Search for the cell housing the specified text and yield its [X, Y] center coordinate. 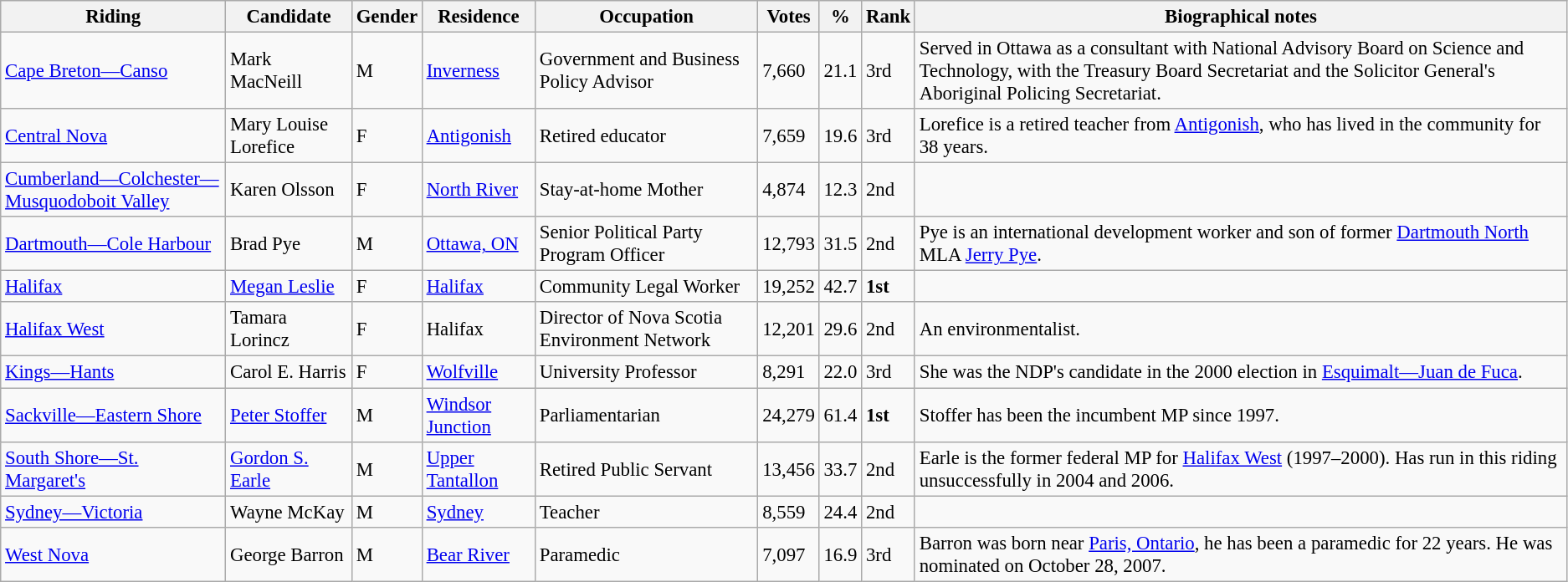
16.9 [840, 554]
Community Legal Worker [646, 287]
33.7 [840, 468]
Gender [387, 17]
12,793 [788, 244]
19,252 [788, 287]
Retired educator [646, 135]
Megan Leslie [290, 287]
West Nova [114, 554]
Director of Nova Scotia Environment Network [646, 329]
Karen Olsson [290, 191]
Cumberland—Colchester—Musquodoboit Valley [114, 191]
Halifax West [114, 329]
Lorefice is a retired teacher from Antigonish, who has lived in the community for 38 years. [1240, 135]
Windsor Junction [479, 415]
Wayne McKay [290, 512]
24.4 [840, 512]
Cape Breton—Canso [114, 71]
19.6 [840, 135]
Sydney—Victoria [114, 512]
Candidate [290, 17]
Brad Pye [290, 244]
7,659 [788, 135]
12.3 [840, 191]
Tamara Lorincz [290, 329]
Parliamentarian [646, 415]
George Barron [290, 554]
Central Nova [114, 135]
13,456 [788, 468]
7,097 [788, 554]
Ottawa, ON [479, 244]
Bear River [479, 554]
Residence [479, 17]
North River [479, 191]
7,660 [788, 71]
Occupation [646, 17]
South Shore—St. Margaret's [114, 468]
She was the NDP's candidate in the 2000 election in Esquimalt—Juan de Fuca. [1240, 372]
An environmentalist. [1240, 329]
Barron was born near Paris, Ontario, he has been a paramedic for 22 years. He was nominated on October 28, 2007. [1240, 554]
Earle is the former federal MP for Halifax West (1997–2000). Has run in this riding unsuccessfully in 2004 and 2006. [1240, 468]
42.7 [840, 287]
22.0 [840, 372]
Stoffer has been the incumbent MP since 1997. [1240, 415]
Sackville—Eastern Shore [114, 415]
Votes [788, 17]
Teacher [646, 512]
31.5 [840, 244]
Wolfville [479, 372]
12,201 [788, 329]
Retired Public Servant [646, 468]
29.6 [840, 329]
University Professor [646, 372]
Inverness [479, 71]
Stay-at-home Mother [646, 191]
% [840, 17]
Dartmouth—Cole Harbour [114, 244]
Kings—Hants [114, 372]
Peter Stoffer [290, 415]
8,559 [788, 512]
Government and Business Policy Advisor [646, 71]
Antigonish [479, 135]
Mark MacNeill [290, 71]
Sydney [479, 512]
8,291 [788, 372]
Pye is an international development worker and son of former Dartmouth North MLA Jerry Pye. [1240, 244]
Rank [889, 17]
Paramedic [646, 554]
24,279 [788, 415]
21.1 [840, 71]
Mary Louise Lorefice [290, 135]
Riding [114, 17]
Senior Political Party Program Officer [646, 244]
Upper Tantallon [479, 468]
61.4 [840, 415]
Carol E. Harris [290, 372]
Biographical notes [1240, 17]
Gordon S. Earle [290, 468]
4,874 [788, 191]
